Detect which cell encompasses the target text, then output its [x, y] center coordinate. 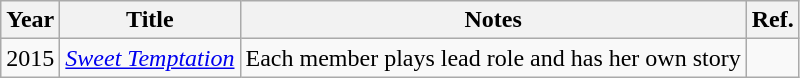
Each member plays lead role and has her own story [493, 58]
Sweet Temptation [150, 58]
Year [30, 20]
Ref. [772, 20]
Notes [493, 20]
Title [150, 20]
2015 [30, 58]
